Detect which cell encompasses the target text, then output its [x, y] center coordinate. 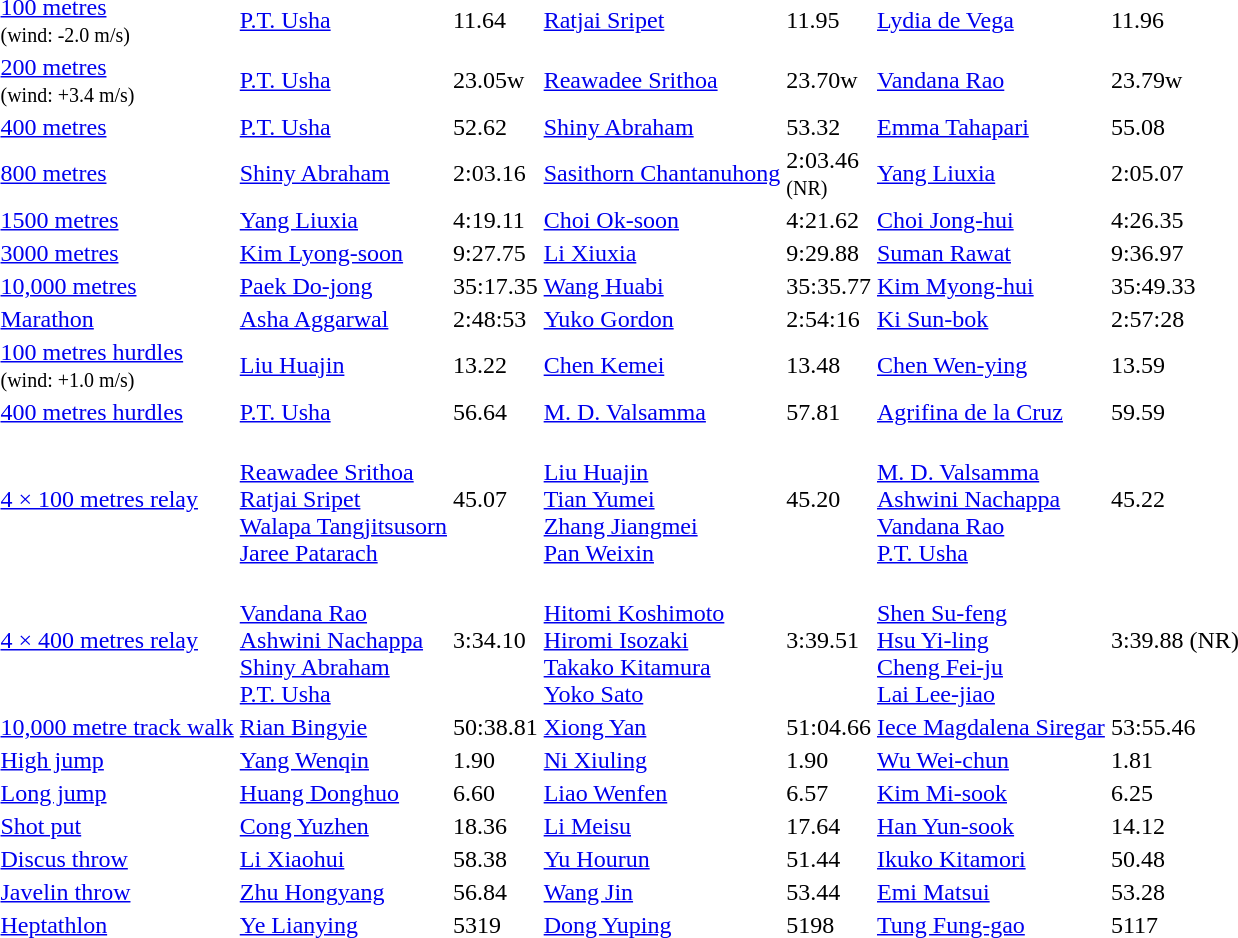
Han Yun-sook [990, 826]
Rian Bingyie [343, 727]
57.81 [829, 412]
13.22 [495, 366]
Emma Tahapari [990, 127]
Asha Aggarwal [343, 319]
Wang Jin [662, 892]
Liu HuajinTian YumeiZhang JiangmeiPan Weixin [662, 499]
6.60 [495, 793]
2:03.16 [495, 174]
Hitomi KoshimotoHiromi IsozakiTakako KitamuraYoko Sato [662, 640]
18.36 [495, 826]
Huang Donghuo [343, 793]
Liao Wenfen [662, 793]
Kim Myong-hui [990, 286]
56.64 [495, 412]
3:34.10 [495, 640]
35:35.77 [829, 286]
45.07 [495, 499]
Shen Su-fengHsu Yi-lingCheng Fei-juLai Lee-jiao [990, 640]
Chen Wen-ying [990, 366]
Vandana RaoAshwini NachappaShiny AbrahamP.T. Usha [343, 640]
6.57 [829, 793]
Yang Wenqin [343, 760]
Reawadee Srithoa [662, 80]
Agrifina de la Cruz [990, 412]
Zhu Hongyang [343, 892]
23.70w [829, 80]
23.05w [495, 80]
Kim Mi-sook [990, 793]
2:48:53 [495, 319]
45.20 [829, 499]
M. D. Valsamma [662, 412]
Chen Kemei [662, 366]
2:03.46 (NR) [829, 174]
M. D. ValsammaAshwini NachappaVandana RaoP.T. Usha [990, 499]
Ki Sun-bok [990, 319]
Emi Matsui [990, 892]
Ikuko Kitamori [990, 859]
4:19.11 [495, 220]
Xiong Yan [662, 727]
Liu Huajin [343, 366]
Choi Jong-hui [990, 220]
Wu Wei-chun [990, 760]
3:39.51 [829, 640]
Cong Yuzhen [343, 826]
58.38 [495, 859]
Vandana Rao [990, 80]
Choi Ok-soon [662, 220]
Ni Xiuling [662, 760]
Suman Rawat [990, 253]
Wang Huabi [662, 286]
Yu Hourun [662, 859]
17.64 [829, 826]
4:21.62 [829, 220]
Li Xiuxia [662, 253]
53.44 [829, 892]
Li Xiaohui [343, 859]
50:38.81 [495, 727]
Reawadee SrithoaRatjai SripetWalapa TangjitsusornJaree Patarach [343, 499]
9:27.75 [495, 253]
51:04.66 [829, 727]
35:17.35 [495, 286]
9:29.88 [829, 253]
2:54:16 [829, 319]
52.62 [495, 127]
Iece Magdalena Siregar [990, 727]
Li Meisu [662, 826]
51.44 [829, 859]
Paek Do-jong [343, 286]
13.48 [829, 366]
Kim Lyong-soon [343, 253]
53.32 [829, 127]
Sasithorn Chantanuhong [662, 174]
56.84 [495, 892]
Yuko Gordon [662, 319]
